Provide the (x, y) coordinate of the cell's center where the given text is located.  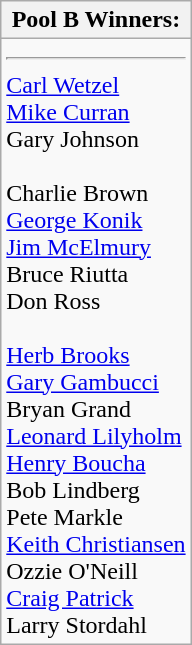
Pool B Winners: (96, 20)
